Output the (x, y) coordinate of the center of the cell containing the given text.  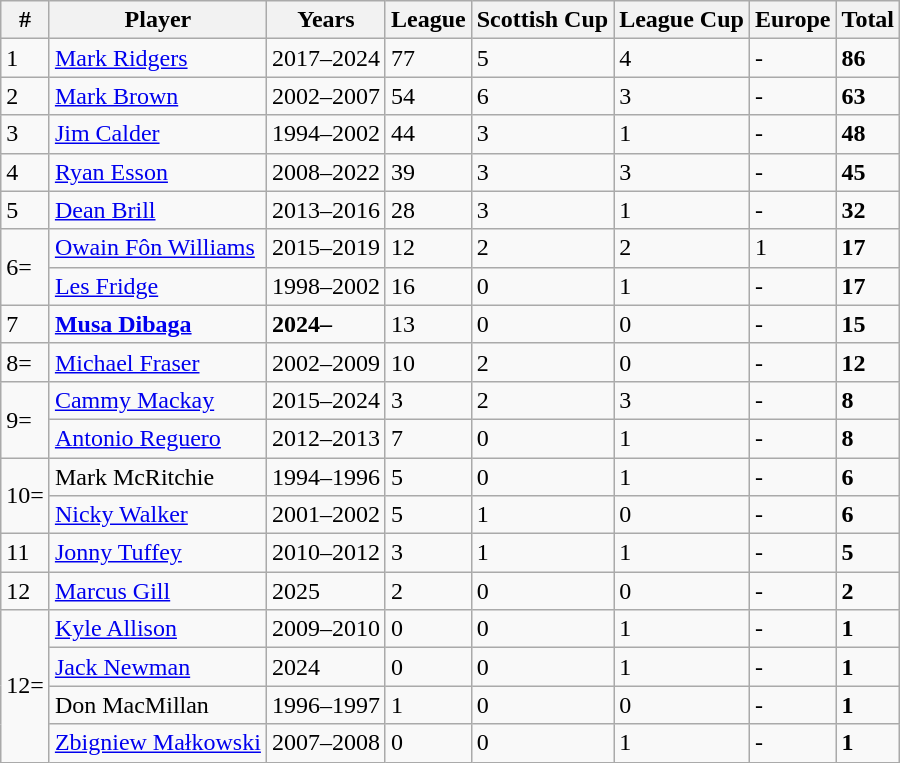
10 (428, 362)
2002–2007 (326, 96)
2024– (326, 324)
Jim Calder (158, 134)
1998–2002 (326, 286)
13 (428, 324)
2017–2024 (326, 58)
Don MacMillan (158, 705)
Les Fridge (158, 286)
Musa Dibaga (158, 324)
2009–2010 (326, 629)
2012–2013 (326, 438)
54 (428, 96)
2007–2008 (326, 743)
Dean Brill (158, 210)
45 (868, 172)
28 (428, 210)
League (428, 20)
63 (868, 96)
Jack Newman (158, 667)
Marcus Gill (158, 591)
86 (868, 58)
2002–2009 (326, 362)
League Cup (682, 20)
# (26, 20)
2015–2024 (326, 400)
6= (26, 267)
Michael Fraser (158, 362)
32 (868, 210)
Mark McRitchie (158, 477)
48 (868, 134)
Antonio Reguero (158, 438)
15 (868, 324)
Ryan Esson (158, 172)
Zbigniew Małkowski (158, 743)
2001–2002 (326, 515)
2025 (326, 591)
Player (158, 20)
2024 (326, 667)
Jonny Tuffey (158, 553)
39 (428, 172)
8= (26, 362)
10= (26, 496)
2008–2022 (326, 172)
9= (26, 419)
Owain Fôn Williams (158, 248)
Mark Brown (158, 96)
Years (326, 20)
Mark Ridgers (158, 58)
12= (26, 686)
2015–2019 (326, 248)
Scottish Cup (542, 20)
Cammy Mackay (158, 400)
77 (428, 58)
16 (428, 286)
Kyle Allison (158, 629)
44 (428, 134)
1994–2002 (326, 134)
Total (868, 20)
Europe (792, 20)
1996–1997 (326, 705)
2013–2016 (326, 210)
11 (26, 553)
1994–1996 (326, 477)
2010–2012 (326, 553)
Nicky Walker (158, 515)
